Find where the given text appears and provide that cell's center as [x, y] coordinate. 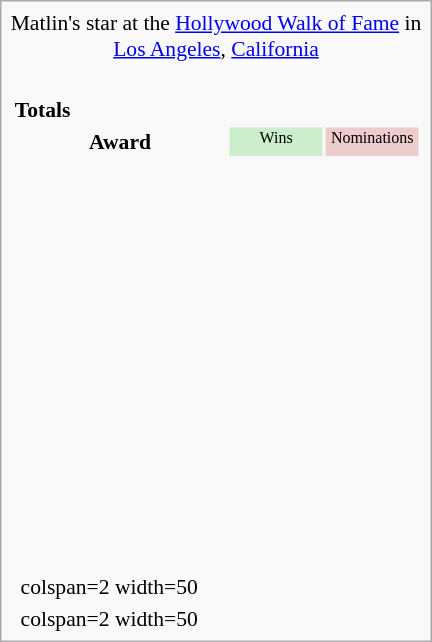
Award [120, 141]
Nominations [372, 141]
Matlin's star at the Hollywood Walk of Fame in Los Angeles, California [216, 36]
Totals Award Wins Nominations [216, 318]
Totals [216, 110]
Wins [276, 141]
